Extract the [x, y] coordinate from the center of the cell holding the provided text.  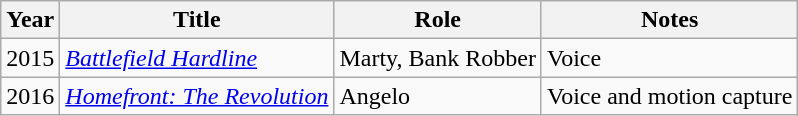
Title [197, 20]
Voice [670, 58]
2016 [30, 96]
Angelo [438, 96]
Year [30, 20]
Homefront: The Revolution [197, 96]
2015 [30, 58]
Marty, Bank Robber [438, 58]
Battlefield Hardline [197, 58]
Role [438, 20]
Voice and motion capture [670, 96]
Notes [670, 20]
